Detect which cell encompasses the target text, then output its (x, y) center coordinate. 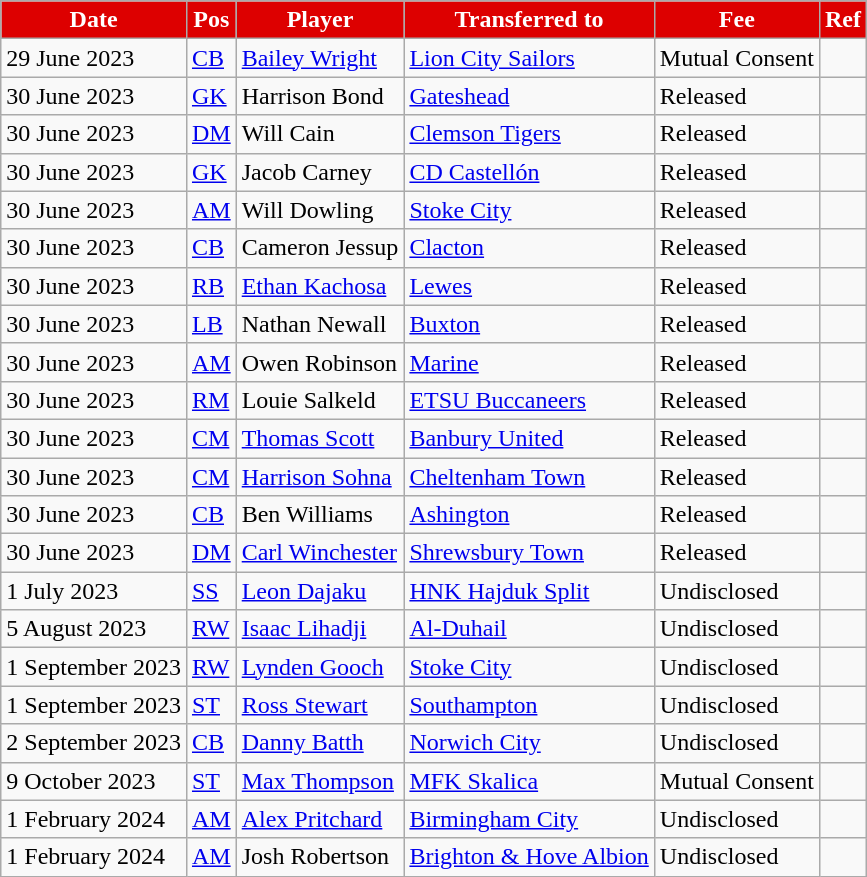
RM (211, 400)
29 June 2023 (94, 58)
Josh Robertson (320, 857)
Harrison Sohna (320, 477)
LB (211, 324)
Gateshead (529, 96)
Ben Williams (320, 515)
MFK Skalica (529, 781)
Southampton (529, 705)
ETSU Buccaneers (529, 400)
5 August 2023 (94, 629)
Cheltenham Town (529, 477)
Lion City Sailors (529, 58)
CD Castellón (529, 172)
Will Dowling (320, 210)
Danny Batth (320, 743)
Will Cain (320, 134)
Harrison Bond (320, 96)
SS (211, 591)
Al-Duhail (529, 629)
2 September 2023 (94, 743)
Isaac Lihadji (320, 629)
Owen Robinson (320, 362)
Brighton & Hove Albion (529, 857)
Marine (529, 362)
Bailey Wright (320, 58)
HNK Hajduk Split (529, 591)
RB (211, 286)
Norwich City (529, 743)
Banbury United (529, 438)
Clemson Tigers (529, 134)
Cameron Jessup (320, 248)
Date (94, 20)
Nathan Newall (320, 324)
Shrewsbury Town (529, 553)
1 July 2023 (94, 591)
Jacob Carney (320, 172)
Lewes (529, 286)
Max Thompson (320, 781)
Thomas Scott (320, 438)
Leon Dajaku (320, 591)
Ashington (529, 515)
Lynden Gooch (320, 667)
Ross Stewart (320, 705)
Player (320, 20)
Carl Winchester (320, 553)
Ethan Kachosa (320, 286)
Louie Salkeld (320, 400)
Alex Pritchard (320, 819)
Clacton (529, 248)
Fee (736, 20)
Transferred to (529, 20)
9 October 2023 (94, 781)
Ref (842, 20)
Buxton (529, 324)
Pos (211, 20)
Birmingham City (529, 819)
